Provide the [x, y] coordinate of the cell's center where the given text is located.  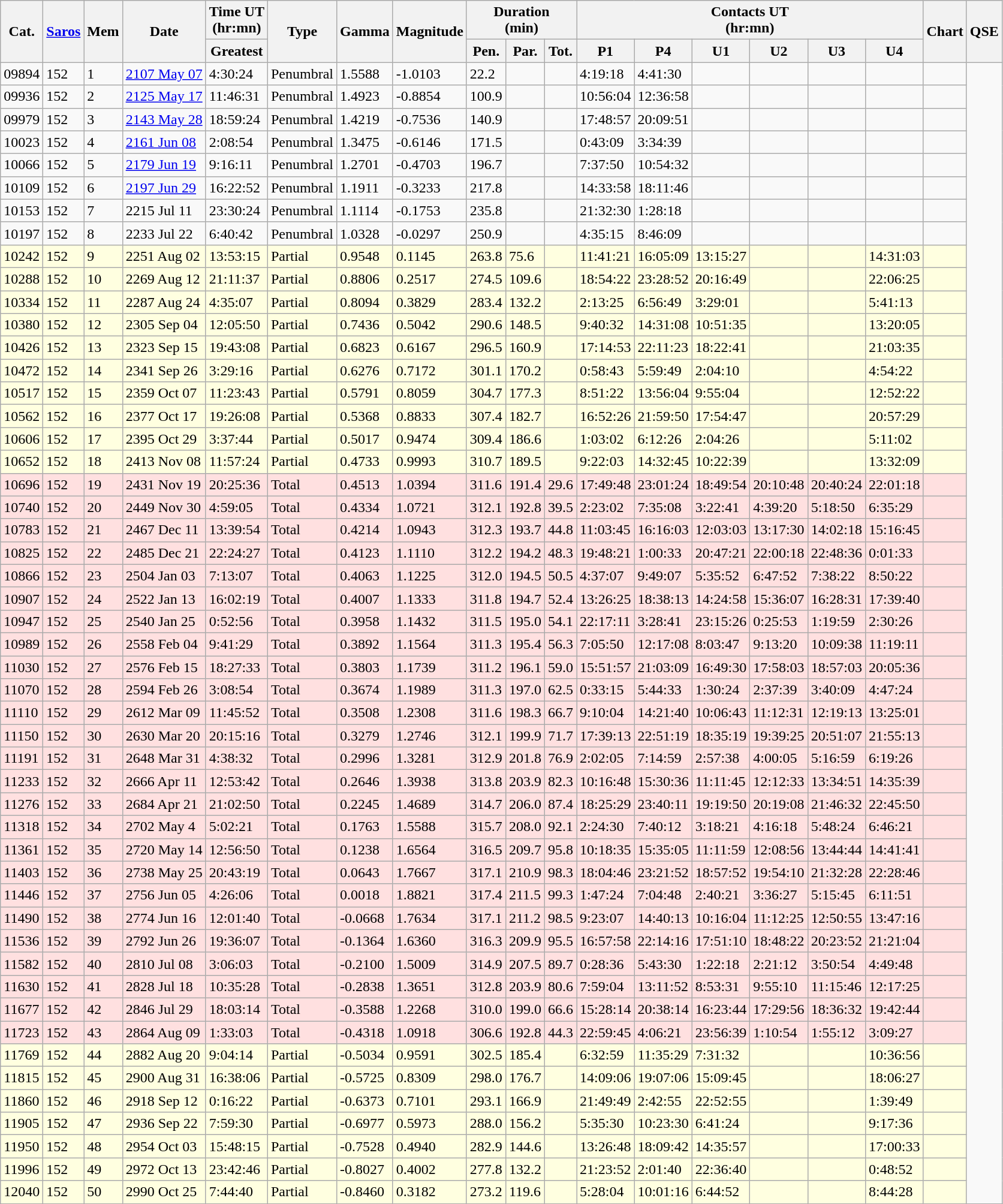
QSE [984, 31]
3:29:16 [236, 371]
37 [103, 895]
170.2 [525, 371]
1.0943 [429, 530]
22:28:46 [894, 872]
1.1432 [429, 621]
198.3 [525, 713]
3:22:41 [721, 507]
296.5 [486, 348]
-0.4703 [429, 165]
21:49:49 [606, 1101]
12:53:42 [236, 781]
191.4 [525, 484]
2179 Jun 19 [164, 165]
5:28:04 [606, 1192]
23:28:52 [663, 279]
14:32:45 [663, 462]
18:04:46 [606, 872]
8 [103, 233]
10242 [22, 256]
148.5 [525, 325]
Magnitude [429, 31]
2:57:38 [721, 758]
46 [103, 1101]
263.8 [486, 256]
Date [164, 31]
4:59:05 [236, 507]
0.6823 [365, 348]
17:39:13 [606, 736]
-0.6977 [365, 1124]
16:05:09 [663, 256]
30 [103, 736]
12 [103, 325]
10866 [22, 576]
14:31:03 [894, 256]
4:16:18 [779, 827]
2287 Aug 24 [164, 302]
13:15:27 [721, 256]
2612 Mar 09 [164, 713]
301.1 [486, 371]
20:43:19 [236, 872]
Gamma [365, 31]
9:17:36 [894, 1124]
2:04:26 [721, 439]
10:54:32 [663, 165]
13:32:09 [894, 462]
15 [103, 393]
1.0394 [429, 484]
140.9 [486, 119]
11:03:45 [606, 530]
20:51:07 [836, 736]
2648 Mar 31 [164, 758]
48 [103, 1146]
2630 Mar 20 [164, 736]
316.3 [486, 941]
0.4063 [365, 576]
293.1 [486, 1101]
10:06:43 [721, 713]
4:30:24 [236, 74]
4:41:30 [663, 74]
6:41:24 [721, 1124]
19 [103, 484]
16:57:58 [606, 941]
66.6 [560, 1009]
314.7 [486, 804]
20:19:08 [779, 804]
19:19:50 [721, 804]
23 [103, 576]
-0.6373 [365, 1101]
5:11:02 [894, 439]
0.7101 [429, 1101]
2215 Jul 11 [164, 210]
2467 Dec 11 [164, 530]
23:01:24 [663, 484]
21:03:35 [894, 348]
26 [103, 644]
11723 [22, 1032]
2774 Jun 16 [164, 918]
20:09:51 [663, 119]
19:07:06 [663, 1078]
0:52:56 [236, 621]
09979 [22, 119]
10:35:28 [236, 986]
9:55:04 [721, 393]
1:39:49 [894, 1101]
21:32:30 [606, 210]
16:52:26 [606, 416]
298.0 [486, 1078]
17 [103, 439]
11110 [22, 713]
U4 [894, 51]
16:38:06 [236, 1078]
18:54:22 [606, 279]
2972 Oct 13 [164, 1169]
19:54:10 [779, 872]
1.0328 [365, 233]
195.4 [525, 644]
2702 May 4 [164, 827]
11233 [22, 781]
196.1 [525, 667]
22:51:19 [663, 736]
23:42:46 [236, 1169]
-0.0297 [429, 233]
22:14:16 [663, 941]
Saros [64, 31]
8:03:47 [721, 644]
9:55:10 [779, 986]
288.0 [486, 1124]
312.0 [486, 576]
2107 May 07 [164, 74]
5:43:30 [663, 964]
185.4 [525, 1055]
1.3475 [365, 142]
0.4002 [429, 1169]
50 [103, 1192]
2:01:40 [663, 1169]
12:17:08 [663, 644]
12:05:50 [236, 325]
2431 Nov 19 [164, 484]
9:04:14 [236, 1055]
12:50:55 [836, 918]
39 [103, 941]
-1.0103 [429, 74]
1.5009 [429, 964]
23:56:39 [721, 1032]
49 [103, 1169]
4:35:15 [606, 233]
11361 [22, 850]
5 [103, 165]
21:03:09 [663, 667]
2594 Feb 26 [164, 690]
312.9 [486, 758]
10:18:35 [606, 850]
14:09:06 [606, 1078]
0.9993 [429, 462]
2269 Aug 12 [164, 279]
19:43:08 [236, 348]
282.9 [486, 1146]
11:46:31 [236, 97]
22:48:36 [836, 553]
1:33:03 [236, 1032]
20:47:21 [721, 553]
1.6564 [429, 850]
23:15:26 [721, 621]
0.4733 [365, 462]
6:47:52 [779, 576]
2990 Oct 25 [164, 1192]
4:26:06 [236, 895]
7:59:04 [606, 986]
95.8 [560, 850]
14:02:18 [836, 530]
-0.6146 [429, 142]
34 [103, 827]
Greatest [236, 51]
Type [302, 31]
20 [103, 507]
0.0018 [365, 895]
2143 May 28 [164, 119]
5:35:52 [721, 576]
109.6 [525, 279]
3:18:21 [721, 827]
7:13:07 [236, 576]
6:19:26 [894, 758]
18:59:24 [236, 119]
0.7436 [365, 325]
0:01:33 [894, 553]
9:41:29 [236, 644]
10989 [22, 644]
80.6 [560, 986]
11150 [22, 736]
11318 [22, 827]
9:23:07 [606, 918]
-0.8854 [429, 97]
P1 [606, 51]
10825 [22, 553]
20:57:29 [894, 416]
208.0 [525, 827]
1:22:18 [721, 964]
11:57:24 [236, 462]
76.9 [560, 758]
1.1114 [365, 210]
16:02:19 [236, 598]
23:30:24 [236, 210]
10153 [22, 210]
197.0 [525, 690]
12:36:58 [663, 97]
3:09:27 [894, 1032]
283.4 [486, 302]
1.3938 [429, 781]
0:16:22 [236, 1101]
311.5 [486, 621]
40 [103, 964]
3:06:03 [236, 964]
13:26:25 [606, 598]
11490 [22, 918]
4:19:18 [606, 74]
201.8 [525, 758]
66.7 [560, 713]
0.2996 [365, 758]
10:23:30 [663, 1124]
28 [103, 690]
3:34:39 [663, 142]
1.0918 [429, 1032]
217.8 [486, 188]
-0.2838 [365, 986]
304.7 [486, 393]
41 [103, 986]
0.5791 [365, 393]
20:16:49 [721, 279]
210.9 [525, 872]
0:58:43 [606, 371]
2522 Jan 13 [164, 598]
1:19:59 [836, 621]
14:41:41 [894, 850]
1.4219 [365, 119]
2305 Sep 04 [164, 325]
18:06:27 [894, 1078]
8:44:28 [894, 1192]
-0.5725 [365, 1078]
1.1911 [365, 188]
4:49:48 [894, 964]
10:56:04 [606, 97]
5:02:21 [236, 827]
0.8833 [429, 416]
09936 [22, 97]
18:36:32 [836, 1009]
09894 [22, 74]
11070 [22, 690]
22:00:18 [779, 553]
98.5 [560, 918]
11403 [22, 872]
1.4923 [365, 97]
209.9 [525, 941]
Duration(min) [522, 20]
13:26:48 [606, 1146]
2936 Sep 22 [164, 1124]
11:11:45 [721, 781]
4:06:21 [663, 1032]
P4 [663, 51]
9 [103, 256]
2846 Jul 29 [164, 1009]
0.4940 [429, 1146]
12:17:25 [894, 986]
62.5 [560, 690]
100.9 [486, 97]
18:57:03 [836, 667]
10023 [22, 142]
290.6 [486, 325]
-0.8027 [365, 1169]
20:25:36 [236, 484]
3:28:41 [663, 621]
189.5 [525, 462]
6 [103, 188]
U3 [836, 51]
2341 Sep 26 [164, 371]
10:16:48 [606, 781]
9:13:20 [779, 644]
18:22:41 [721, 348]
87.4 [560, 804]
2720 May 14 [164, 850]
33 [103, 804]
22:59:45 [606, 1032]
42 [103, 1009]
43 [103, 1032]
2161 Jun 08 [164, 142]
17:54:47 [721, 416]
0.1763 [365, 827]
311.8 [486, 598]
2359 Oct 07 [164, 393]
18:35:19 [721, 736]
21 [103, 530]
2558 Feb 04 [164, 644]
11:11:59 [721, 850]
6:11:51 [894, 895]
0.4214 [365, 530]
-0.0668 [365, 918]
1.1739 [429, 667]
5:15:45 [836, 895]
0.8094 [365, 302]
11860 [22, 1101]
27 [103, 667]
-0.1364 [365, 941]
0.5042 [429, 325]
1.3281 [429, 758]
6:35:29 [894, 507]
7:05:50 [606, 644]
98.3 [560, 872]
0.8059 [429, 393]
195.0 [525, 621]
17:00:33 [894, 1146]
14:40:13 [663, 918]
11:35:29 [663, 1055]
18:48:22 [779, 941]
2666 Apr 11 [164, 781]
44.8 [560, 530]
20:05:36 [894, 667]
0:25:53 [779, 621]
7:59:30 [236, 1124]
2882 Aug 20 [164, 1055]
0.3958 [365, 621]
2:42:55 [663, 1101]
3 [103, 119]
31 [103, 758]
235.8 [486, 210]
16 [103, 416]
2:23:02 [606, 507]
13:47:16 [894, 918]
193.7 [525, 530]
82.3 [560, 781]
10:36:56 [894, 1055]
22:24:27 [236, 553]
16:28:31 [836, 598]
10:51:35 [721, 325]
19:36:07 [236, 941]
17:58:03 [779, 667]
14:35:39 [894, 781]
0.3803 [365, 667]
5:59:49 [663, 371]
7:31:32 [721, 1055]
15:16:45 [894, 530]
47 [103, 1124]
36 [103, 872]
12:19:13 [836, 713]
0.6276 [365, 371]
6:46:21 [894, 827]
44 [103, 1055]
20:15:16 [236, 736]
99.3 [560, 895]
22.2 [486, 74]
9:16:11 [236, 165]
2756 Jun 05 [164, 895]
12:01:40 [236, 918]
13:17:30 [779, 530]
12040 [22, 1192]
12:12:33 [779, 781]
18:09:42 [663, 1146]
0:28:36 [606, 964]
Contacts UT(hr:mn) [750, 20]
15:30:36 [663, 781]
14:33:58 [606, 188]
10:16:04 [721, 918]
11950 [22, 1146]
6:56:49 [663, 302]
1.1110 [429, 553]
13:39:54 [236, 530]
1.0721 [429, 507]
211.5 [525, 895]
166.9 [525, 1101]
39.5 [560, 507]
156.2 [525, 1124]
3:29:01 [721, 302]
10606 [22, 439]
2:37:39 [779, 690]
2738 May 25 [164, 872]
0:43:09 [606, 142]
22:01:18 [894, 484]
21:46:32 [836, 804]
1.7667 [429, 872]
1.1989 [429, 690]
11 [103, 302]
-0.7536 [429, 119]
11:41:21 [606, 256]
1:55:12 [836, 1032]
0:48:52 [894, 1169]
17:49:48 [606, 484]
16:49:30 [721, 667]
1:10:54 [779, 1032]
8:46:09 [663, 233]
44.3 [560, 1032]
38 [103, 918]
1.6360 [429, 941]
0.2646 [365, 781]
0.1145 [429, 256]
10:22:39 [721, 462]
4:35:07 [236, 302]
1.2701 [365, 165]
17:39:40 [894, 598]
21:02:50 [236, 804]
12:52:22 [894, 393]
13:11:52 [663, 986]
199.0 [525, 1009]
5:41:13 [894, 302]
5:48:24 [836, 827]
5:18:50 [836, 507]
75.6 [525, 256]
199.9 [525, 736]
10740 [22, 507]
9:49:07 [663, 576]
4:54:22 [894, 371]
2:08:54 [236, 142]
11:23:43 [236, 393]
277.8 [486, 1169]
0.5368 [365, 416]
10066 [22, 165]
0.4334 [365, 507]
10652 [22, 462]
0.5017 [365, 439]
1.3651 [429, 986]
12:03:03 [721, 530]
14:24:58 [721, 598]
21:55:13 [894, 736]
1.4689 [429, 804]
5:16:59 [836, 758]
52.4 [560, 598]
310.7 [486, 462]
2954 Oct 03 [164, 1146]
20:10:48 [779, 484]
0.7172 [429, 371]
13:53:15 [236, 256]
18:38:13 [663, 598]
Time UT(hr:mn) [236, 20]
Chart [945, 31]
1:03:02 [606, 439]
11191 [22, 758]
17:48:57 [606, 119]
-0.8460 [365, 1192]
0.4007 [365, 598]
10426 [22, 348]
56.3 [560, 644]
1.1564 [429, 644]
-0.1753 [429, 210]
-0.4318 [365, 1032]
71.7 [560, 736]
12:08:56 [779, 850]
1 [103, 74]
2449 Nov 30 [164, 507]
17:29:56 [779, 1009]
8:50:22 [894, 576]
Cat. [22, 31]
-0.2100 [365, 964]
7:14:59 [663, 758]
19:48:21 [606, 553]
119.6 [525, 1192]
9:22:03 [606, 462]
13:44:44 [836, 850]
11:19:11 [894, 644]
0.3829 [429, 302]
18:27:33 [236, 667]
10907 [22, 598]
Tot. [560, 51]
307.4 [486, 416]
8:51:22 [606, 393]
313.8 [486, 781]
22:17:11 [606, 621]
15:28:14 [606, 1009]
310.0 [486, 1009]
11996 [22, 1169]
21:11:37 [236, 279]
13:25:01 [894, 713]
18:25:29 [606, 804]
1.2268 [429, 1009]
21:23:52 [606, 1169]
20:38:14 [663, 1009]
11446 [22, 895]
209.7 [525, 850]
18:11:46 [663, 188]
19:26:08 [236, 416]
5:44:33 [663, 690]
23:21:52 [663, 872]
2377 Oct 17 [164, 416]
14 [103, 371]
194.2 [525, 553]
15:48:15 [236, 1146]
317.4 [486, 895]
15:51:57 [606, 667]
16:23:44 [721, 1009]
1.2308 [429, 713]
11276 [22, 804]
2197 Jun 29 [164, 188]
2576 Feb 15 [164, 667]
50.5 [560, 576]
0.2517 [429, 279]
10334 [22, 302]
1:47:24 [606, 895]
9:40:32 [606, 325]
2:30:26 [894, 621]
25 [103, 621]
312.3 [486, 530]
48.3 [560, 553]
10:09:38 [836, 644]
2900 Aug 31 [164, 1078]
7:04:48 [663, 895]
2125 May 17 [164, 97]
10197 [22, 233]
10696 [22, 484]
2251 Aug 02 [164, 256]
0.3182 [429, 1192]
11:12:31 [779, 713]
13:34:51 [836, 781]
6:12:26 [663, 439]
0.2245 [365, 804]
22 [103, 553]
306.6 [486, 1032]
2:40:21 [721, 895]
177.3 [525, 393]
7:40:12 [663, 827]
315.7 [486, 827]
186.6 [525, 439]
21:21:04 [894, 941]
160.9 [525, 348]
89.7 [560, 964]
2233 Jul 22 [164, 233]
17:14:53 [606, 348]
3:36:27 [779, 895]
4:47:24 [894, 690]
59.0 [560, 667]
211.2 [525, 918]
2 [103, 97]
2792 Jun 26 [164, 941]
17:51:10 [721, 941]
0.9474 [429, 439]
0.8309 [429, 1078]
15:35:05 [663, 850]
2684 Apr 21 [164, 804]
4:39:20 [779, 507]
5:35:30 [606, 1124]
15:36:07 [779, 598]
29.6 [560, 484]
22:11:23 [663, 348]
1.1225 [429, 576]
309.4 [486, 439]
14:31:08 [663, 325]
2323 Sep 15 [164, 348]
Pen. [486, 51]
274.5 [486, 279]
7:38:22 [836, 576]
194.7 [525, 598]
1:00:33 [663, 553]
314.9 [486, 964]
22:36:40 [721, 1169]
16:22:52 [236, 188]
11582 [22, 964]
13:20:05 [894, 325]
316.5 [486, 850]
171.5 [486, 142]
3:08:54 [236, 690]
3:37:44 [236, 439]
2413 Nov 08 [164, 462]
21:32:28 [836, 872]
11677 [22, 1009]
4:00:05 [779, 758]
0.9548 [365, 256]
11:45:52 [236, 713]
7:35:08 [663, 507]
7:44:40 [236, 1192]
18:49:54 [721, 484]
302.5 [486, 1055]
1.8821 [429, 895]
32 [103, 781]
24 [103, 598]
10472 [22, 371]
11:15:46 [836, 986]
-0.3233 [429, 188]
11815 [22, 1078]
2540 Jan 25 [164, 621]
-0.3588 [365, 1009]
182.7 [525, 416]
10 [103, 279]
1.2746 [429, 736]
11:12:25 [779, 918]
2:04:10 [721, 371]
2810 Jul 08 [164, 964]
2395 Oct 29 [164, 439]
10380 [22, 325]
10109 [22, 188]
4:38:32 [236, 758]
10783 [22, 530]
29 [103, 713]
2864 Aug 09 [164, 1032]
1.1333 [429, 598]
312.2 [486, 553]
2504 Jan 03 [164, 576]
3:40:09 [836, 690]
18:57:52 [721, 872]
311.2 [486, 667]
194.5 [525, 576]
35 [103, 850]
22:45:50 [894, 804]
22:06:25 [894, 279]
207.5 [525, 964]
273.2 [486, 1192]
176.7 [525, 1078]
2:02:05 [606, 758]
23:40:11 [663, 804]
95.5 [560, 941]
19:42:44 [894, 1009]
312.8 [486, 986]
2:24:30 [606, 827]
16:16:03 [663, 530]
6:44:52 [721, 1192]
6:40:42 [236, 233]
12:56:50 [236, 850]
14:35:57 [721, 1146]
92.1 [560, 827]
0.3674 [365, 690]
18 [103, 462]
0.6167 [429, 348]
144.6 [525, 1146]
9:10:04 [606, 713]
2918 Sep 12 [164, 1101]
0:33:15 [606, 690]
4 [103, 142]
0.4513 [365, 484]
19:39:25 [779, 736]
2485 Dec 21 [164, 553]
3:50:54 [836, 964]
15:09:45 [721, 1078]
0.8806 [365, 279]
10947 [22, 621]
0.3279 [365, 736]
45 [103, 1078]
Mem [103, 31]
1:30:24 [721, 690]
14:21:40 [663, 713]
11536 [22, 941]
196.7 [486, 165]
-0.7528 [365, 1146]
8:53:31 [721, 986]
4:37:07 [606, 576]
0.0643 [365, 872]
Par. [525, 51]
0.5973 [429, 1124]
2:13:25 [606, 302]
206.0 [525, 804]
10517 [22, 393]
0.3508 [365, 713]
0.4123 [365, 553]
20:40:24 [836, 484]
22:52:55 [721, 1101]
21:59:50 [663, 416]
2:21:12 [779, 964]
10288 [22, 279]
7 [103, 210]
250.9 [486, 233]
18:03:14 [236, 1009]
6:32:59 [606, 1055]
0.1238 [365, 850]
U1 [721, 51]
1.7634 [429, 918]
1:28:18 [663, 210]
U2 [779, 51]
11030 [22, 667]
11769 [22, 1055]
10:01:16 [663, 1192]
7:37:50 [606, 165]
13:56:04 [663, 393]
13 [103, 348]
54.1 [560, 621]
20:23:52 [836, 941]
11905 [22, 1124]
0.3892 [365, 644]
0.9591 [429, 1055]
2828 Jul 18 [164, 986]
10562 [22, 416]
11630 [22, 986]
-0.5034 [365, 1055]
